Output the [X, Y] coordinate of the center of the cell containing the given text.  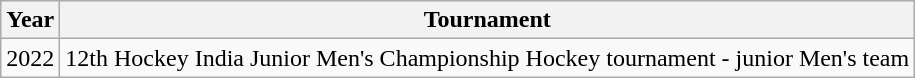
Tournament [488, 20]
2022 [30, 58]
Year [30, 20]
12th Hockey India Junior Men's Championship Hockey tournament - junior Men's team [488, 58]
